Return the [X, Y] coordinate for the center point of the cell that contains the specified text.  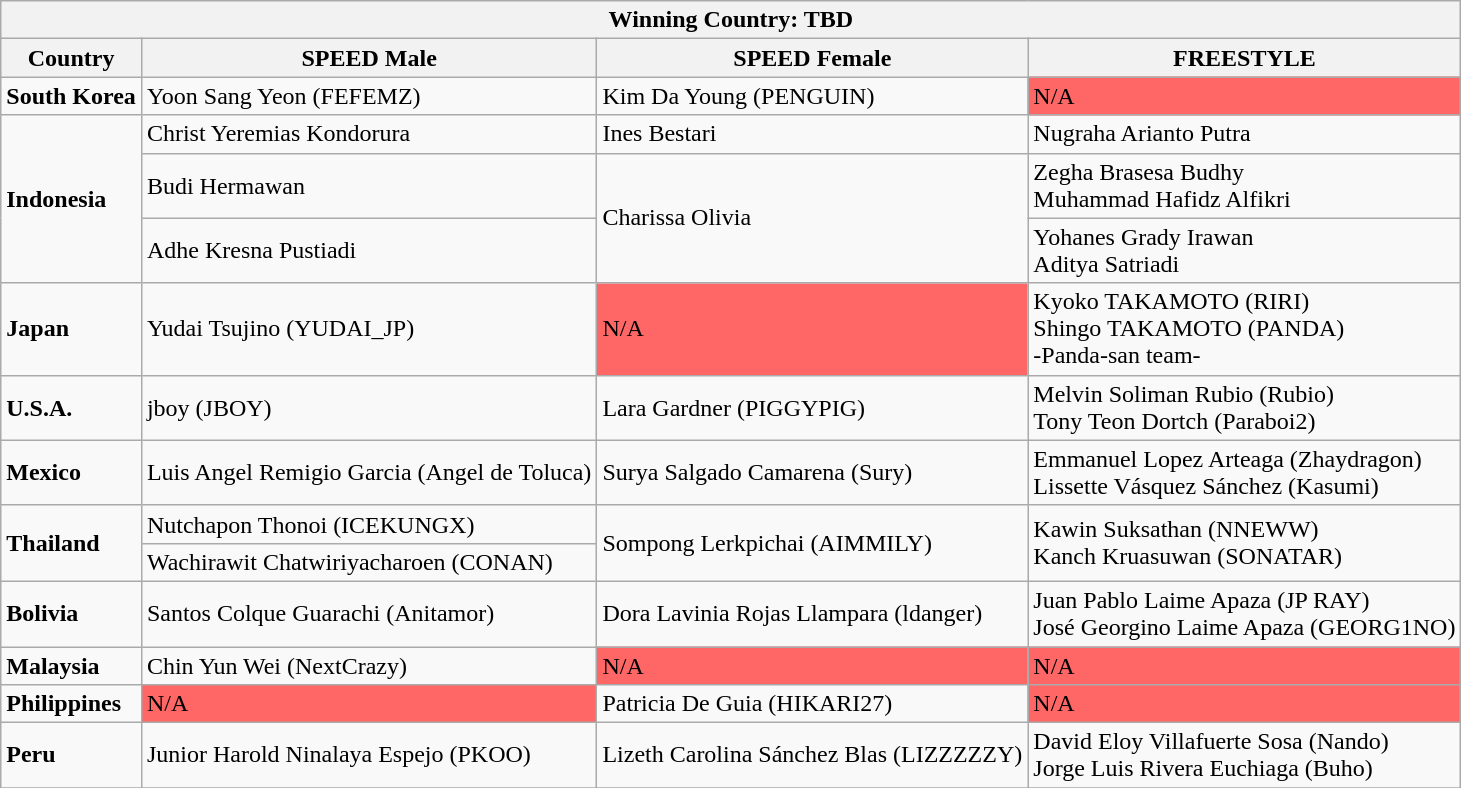
Christ Yeremias Kondorura [368, 134]
Santos Colque Guarachi (Anitamor) [368, 614]
Budi Hermawan [368, 186]
Bolivia [72, 614]
South Korea [72, 96]
Mexico [72, 472]
Charissa Olivia [812, 218]
Country [72, 58]
Dora Lavinia Rojas Llampara (ldanger) [812, 614]
Emmanuel Lopez Arteaga (Zhaydragon)Lissette Vásquez Sánchez (Kasumi) [1244, 472]
Malaysia [72, 665]
Yohanes Grady IrawanAditya Satriadi [1244, 250]
Nugraha Arianto Putra [1244, 134]
Yudai Tsujino (YUDAI_JP) [368, 329]
Japan [72, 329]
Junior Harold Ninalaya Espejo (PKOO) [368, 756]
Kim Da Young (PENGUIN) [812, 96]
Melvin Soliman Rubio (Rubio)Tony Teon Dortch (Paraboi2) [1244, 408]
Lara Gardner (PIGGYPIG) [812, 408]
jboy (JBOY) [368, 408]
U.S.A. [72, 408]
David Eloy Villafuerte Sosa (Nando)Jorge Luis Rivera Euchiaga (Buho) [1244, 756]
Kyoko TAKAMOTO (RIRI)Shingo TAKAMOTO (PANDA) -Panda-san team- [1244, 329]
Thailand [72, 543]
Winning Country: TBD [731, 20]
SPEED Male [368, 58]
Patricia De Guia (HIKARI27) [812, 704]
Philippines [72, 704]
Nutchapon Thonoi (ICEKUNGX) [368, 524]
Juan Pablo Laime Apaza (JP RAY)José Georgino Laime Apaza (GEORG1NO) [1244, 614]
Ines Bestari [812, 134]
Luis Angel Remigio Garcia (Angel de Toluca) [368, 472]
Indonesia [72, 199]
Surya Salgado Camarena (Sury) [812, 472]
Adhe Kresna Pustiadi [368, 250]
Chin Yun Wei (NextCrazy) [368, 665]
Kawin Suksathan (NNEWW)Kanch Kruasuwan (SONATAR) [1244, 543]
Wachirawit Chatwiriyacharoen (CONAN) [368, 562]
Yoon Sang Yeon (FEFEMZ) [368, 96]
Zegha Brasesa BudhyMuhammad Hafidz Alfikri [1244, 186]
Peru [72, 756]
Sompong Lerkpichai (AIMMILY) [812, 543]
SPEED Female [812, 58]
FREESTYLE [1244, 58]
Lizeth Carolina Sánchez Blas (LIZZZZZY) [812, 756]
